For the text-containing cell, return its midpoint in [X, Y] coordinate format. 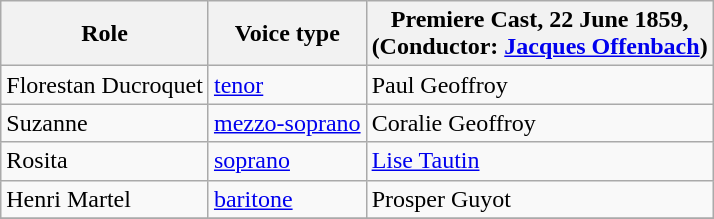
Role [105, 34]
Paul Geoffroy [540, 85]
Prosper Guyot [540, 199]
tenor [287, 85]
Rosita [105, 161]
Florestan Ducroquet [105, 85]
Coralie Geoffroy [540, 123]
baritone [287, 199]
Premiere Cast, 22 June 1859,(Conductor: Jacques Offenbach) [540, 34]
soprano [287, 161]
Suzanne [105, 123]
mezzo-soprano [287, 123]
Henri Martel [105, 199]
Lise Tautin [540, 161]
Voice type [287, 34]
